Extract the [X, Y] coordinate from the center of the cell holding the provided text.  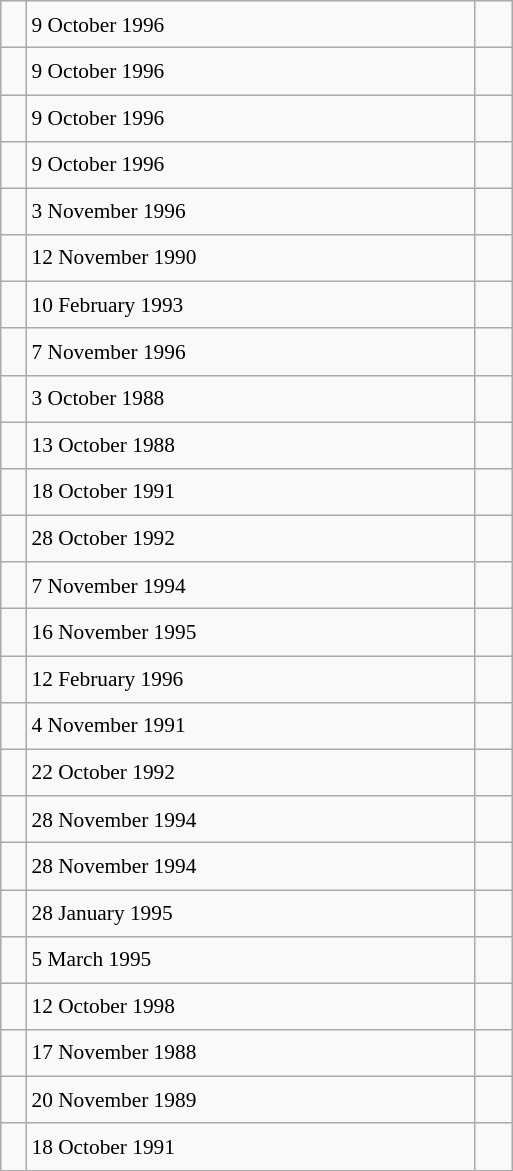
13 October 1988 [250, 446]
28 January 1995 [250, 914]
12 November 1990 [250, 258]
28 October 1992 [250, 538]
22 October 1992 [250, 772]
20 November 1989 [250, 1100]
4 November 1991 [250, 726]
3 October 1988 [250, 398]
7 November 1996 [250, 352]
12 February 1996 [250, 680]
12 October 1998 [250, 1006]
3 November 1996 [250, 212]
10 February 1993 [250, 306]
16 November 1995 [250, 632]
17 November 1988 [250, 1054]
5 March 1995 [250, 960]
7 November 1994 [250, 586]
